From the cell containing the given text, extract its center point as [X, Y] coordinate. 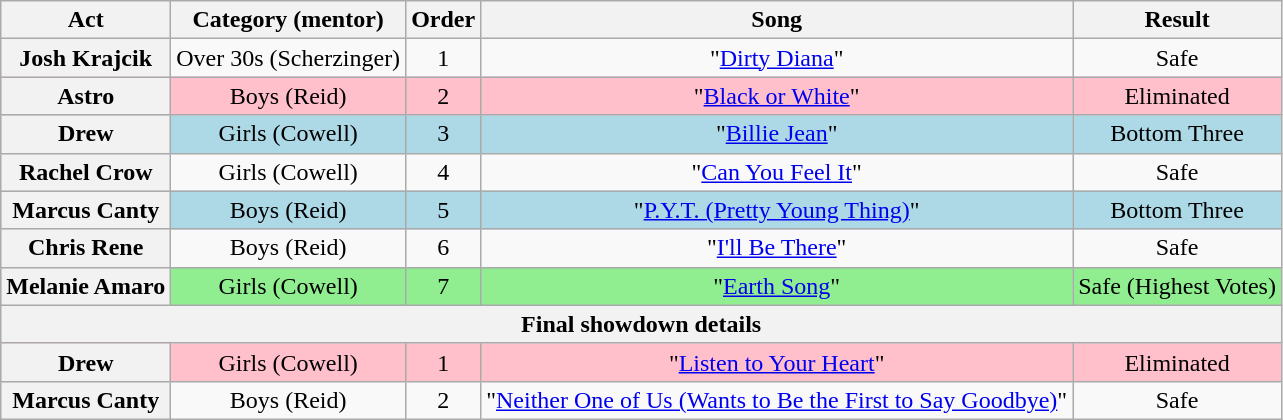
3 [444, 134]
6 [444, 248]
Safe (Highest Votes) [1178, 286]
Song [777, 20]
"Black or White" [777, 96]
"Dirty Diana" [777, 58]
Chris Rene [86, 248]
Act [86, 20]
"Listen to Your Heart" [777, 362]
"I'll Be There" [777, 248]
7 [444, 286]
Over 30s (Scherzinger) [288, 58]
Final showdown details [642, 324]
"Earth Song" [777, 286]
Category (mentor) [288, 20]
"Neither One of Us (Wants to Be the First to Say Goodbye)" [777, 400]
5 [444, 210]
"Billie Jean" [777, 134]
4 [444, 172]
Order [444, 20]
Rachel Crow [86, 172]
Josh Krajcik [86, 58]
Result [1178, 20]
"P.Y.T. (Pretty Young Thing)" [777, 210]
Melanie Amaro [86, 286]
Astro [86, 96]
"Can You Feel It" [777, 172]
